Capture the cell that displays the provided text and extract its [x, y] central coordinate. 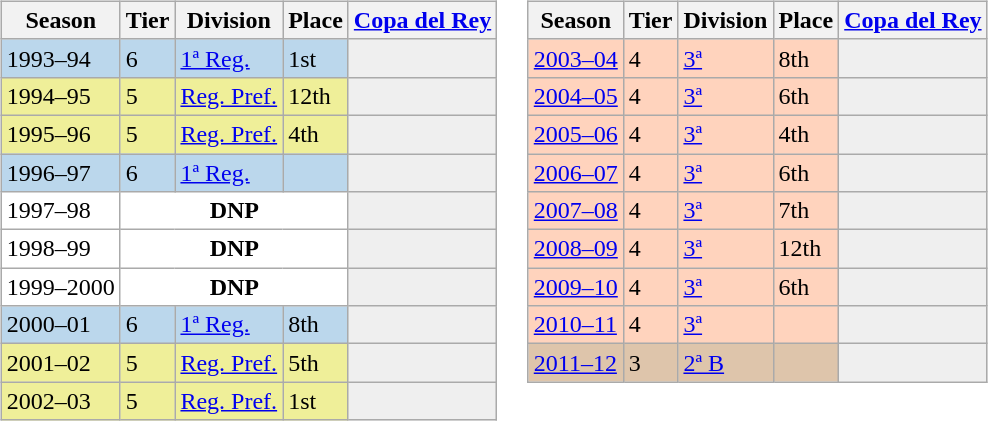
2006–07 [576, 173]
1997–98 [60, 211]
2005–06 [576, 134]
3 [650, 363]
1999–2000 [60, 287]
2007–08 [576, 211]
2008–09 [576, 249]
2002–03 [60, 401]
1994–95 [60, 96]
2009–10 [576, 287]
2000–01 [60, 325]
2003–04 [576, 58]
2011–12 [576, 363]
5th [316, 363]
2001–02 [60, 363]
2010–11 [576, 325]
1998–99 [60, 249]
7th [806, 211]
1995–96 [60, 134]
2004–05 [576, 96]
2ª B [726, 363]
1993–94 [60, 58]
1996–97 [60, 173]
